Output the [x, y] coordinate of the center of the cell containing the given text.  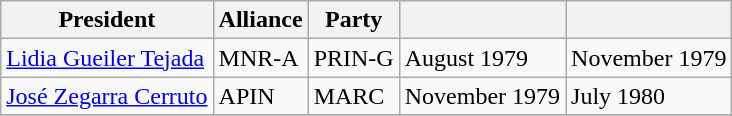
President [107, 20]
July 1980 [649, 96]
José Zegarra Cerruto [107, 96]
MNR-A [260, 58]
PRIN-G [354, 58]
MARC [354, 96]
APIN [260, 96]
Lidia Gueiler Tejada [107, 58]
Alliance [260, 20]
August 1979 [482, 58]
Party [354, 20]
